For the text-containing cell, return its midpoint in [X, Y] coordinate format. 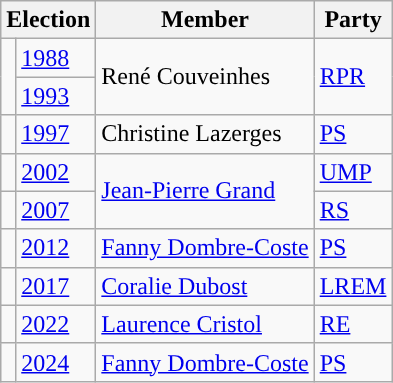
LREM [353, 286]
Christine Lazerges [205, 134]
RS [353, 210]
RE [353, 324]
René Couveinhes [205, 77]
1988 [56, 58]
Member [205, 20]
2012 [56, 248]
Party [353, 20]
2022 [56, 324]
2017 [56, 286]
1993 [56, 96]
Coralie Dubost [205, 286]
1997 [56, 134]
Laurence Cristol [205, 324]
Election [48, 20]
2002 [56, 172]
2024 [56, 362]
2007 [56, 210]
RPR [353, 77]
UMP [353, 172]
Jean-Pierre Grand [205, 191]
